Determine the (x, y) coordinate at the center of the cell enclosing the given text.  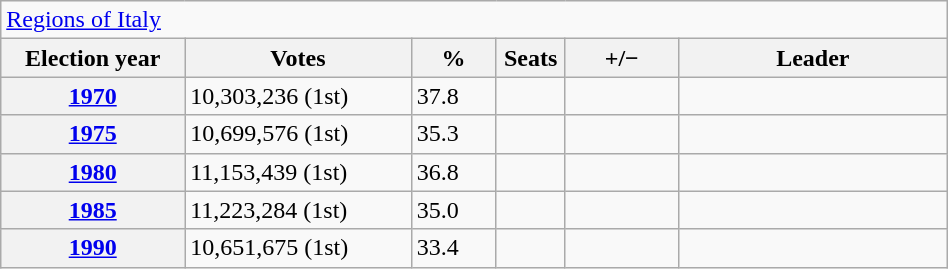
10,651,675 (1st) (298, 248)
10,699,576 (1st) (298, 134)
1970 (93, 96)
1985 (93, 210)
1980 (93, 172)
1990 (93, 248)
+/− (622, 58)
% (454, 58)
35.0 (454, 210)
36.8 (454, 172)
Votes (298, 58)
Leader (812, 58)
1975 (93, 134)
10,303,236 (1st) (298, 96)
37.8 (454, 96)
11,223,284 (1st) (298, 210)
Regions of Italy (474, 20)
Election year (93, 58)
33.4 (454, 248)
35.3 (454, 134)
Seats (530, 58)
11,153,439 (1st) (298, 172)
